Find where the given text appears and provide that cell's center as [X, Y] coordinate. 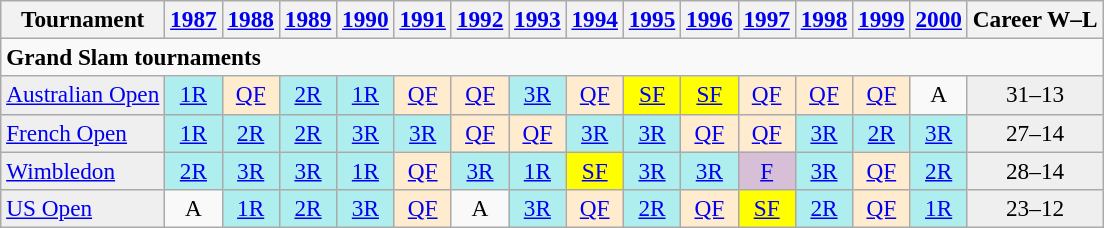
US Open [83, 208]
Career W–L [1035, 19]
1990 [366, 19]
1996 [710, 19]
31–13 [1035, 95]
1995 [652, 19]
1993 [538, 19]
Grand Slam tournaments [552, 57]
1991 [422, 19]
1994 [594, 19]
Australian Open [83, 95]
1999 [882, 19]
1998 [824, 19]
Wimbledon [83, 170]
1988 [250, 19]
French Open [83, 133]
1992 [480, 19]
27–14 [1035, 133]
1987 [194, 19]
28–14 [1035, 170]
Tournament [83, 19]
2000 [938, 19]
F [766, 170]
1997 [766, 19]
23–12 [1035, 208]
1989 [308, 19]
